Pinpoint the cell where the given text exists, returning its [X, Y] midpoint coordinate. 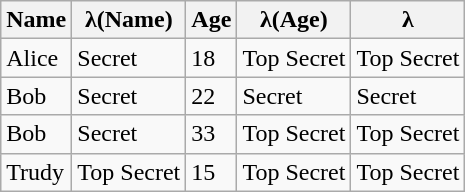
Alice [36, 58]
33 [212, 134]
Trudy [36, 172]
λ [408, 20]
22 [212, 96]
18 [212, 58]
λ(Name) [129, 20]
Age [212, 20]
λ(Age) [294, 20]
15 [212, 172]
Name [36, 20]
